For the text-containing cell, return its midpoint in (X, Y) coordinate format. 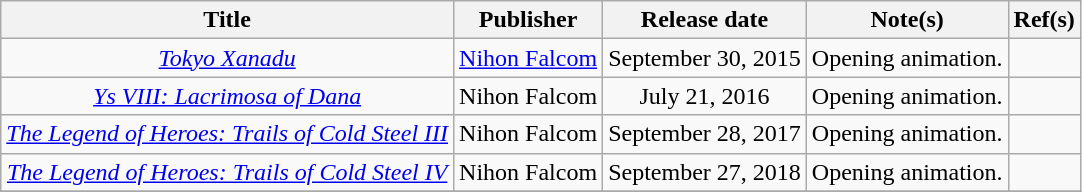
September 30, 2015 (705, 58)
September 28, 2017 (705, 134)
July 21, 2016 (705, 96)
The Legend of Heroes: Trails of Cold Steel III (228, 134)
Ref(s) (1044, 20)
Release date (705, 20)
Publisher (528, 20)
Note(s) (907, 20)
September 27, 2018 (705, 172)
The Legend of Heroes: Trails of Cold Steel IV (228, 172)
Title (228, 20)
Tokyo Xanadu (228, 58)
Ys VIII: Lacrimosa of Dana (228, 96)
